Search for the cell housing the specified text and yield its (x, y) center coordinate. 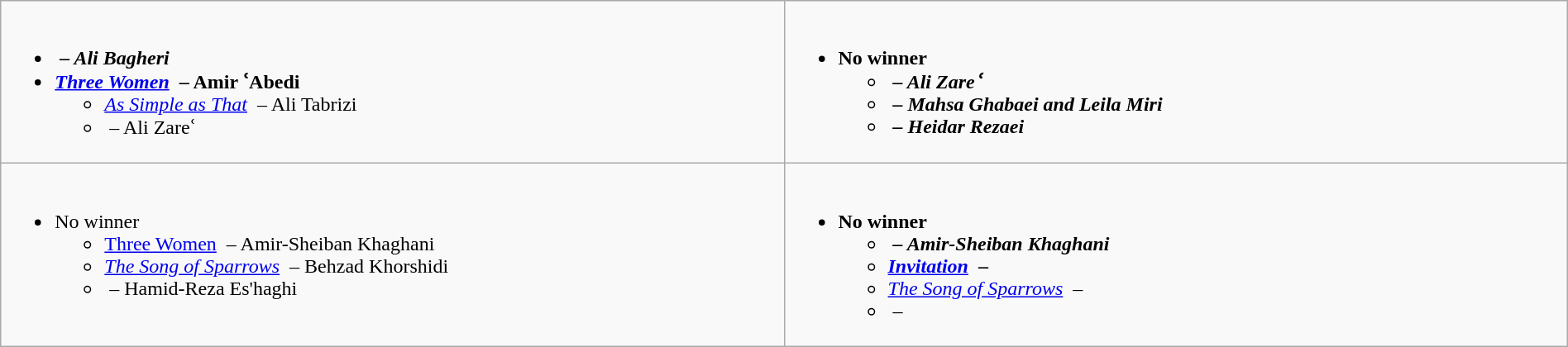
No winnerThree Women – Amir-Sheiban KhaghaniThe Song of Sparrows – Behzad Khorshidi – Hamid-Reza Es'haghi (392, 254)
No winner – Amir-Sheiban KhaghaniInvitation – The Song of Sparrows – – (1176, 254)
– Ali BagheriThree Women – Amir ʿAbediAs Simple as That – Ali Tabrizi – Ali Zareʿ (392, 83)
No winner – Ali Zareʿ – Mahsa Ghabaei and Leila Miri – Heidar Rezaei (1176, 83)
